Locate the cell with the specified text and output its (x, y) center coordinate. 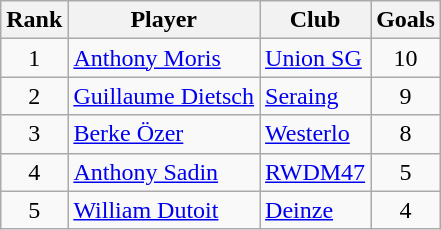
Club (316, 20)
Rank (34, 20)
Player (164, 20)
1 (34, 58)
Guillaume Dietsch (164, 96)
2 (34, 96)
10 (406, 58)
Union SG (316, 58)
Berke Özer (164, 134)
3 (34, 134)
9 (406, 96)
Seraing (316, 96)
Goals (406, 20)
Anthony Sadin (164, 172)
William Dutoit (164, 210)
8 (406, 134)
RWDM47 (316, 172)
Anthony Moris (164, 58)
Westerlo (316, 134)
Deinze (316, 210)
